Provide the (X, Y) coordinate of the cell's center where the given text is located.  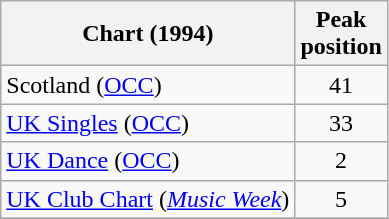
Peakposition (341, 34)
5 (341, 199)
Scotland (OCC) (148, 85)
2 (341, 161)
UK Dance (OCC) (148, 161)
UK Singles (OCC) (148, 123)
UK Club Chart (Music Week) (148, 199)
41 (341, 85)
Chart (1994) (148, 34)
33 (341, 123)
